For the text-containing cell, return its midpoint in [X, Y] coordinate format. 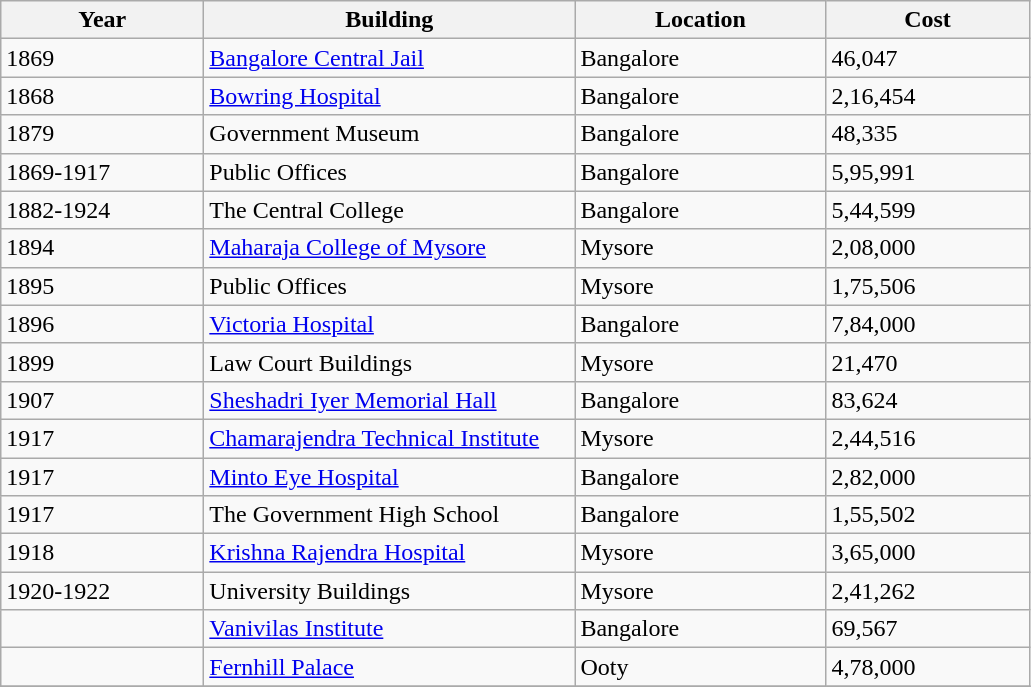
Vanivilas Institute [390, 629]
2,82,000 [928, 477]
7,84,000 [928, 324]
1,75,506 [928, 286]
1899 [102, 362]
1,55,502 [928, 515]
Building [390, 20]
Minto Eye Hospital [390, 477]
Law Court Buildings [390, 362]
1894 [102, 248]
1868 [102, 96]
University Buildings [390, 591]
2,16,454 [928, 96]
1918 [102, 553]
83,624 [928, 400]
Bangalore Central Jail [390, 58]
1896 [102, 324]
The Central College [390, 210]
1920-1922 [102, 591]
69,567 [928, 629]
1869 [102, 58]
Government Museum [390, 134]
3,65,000 [928, 553]
Krishna Rajendra Hospital [390, 553]
4,78,000 [928, 667]
1879 [102, 134]
21,470 [928, 362]
5,44,599 [928, 210]
1907 [102, 400]
Maharaja College of Mysore [390, 248]
5,95,991 [928, 172]
1882-1924 [102, 210]
Victoria Hospital [390, 324]
Ooty [700, 667]
Fernhill Palace [390, 667]
2,44,516 [928, 438]
48,335 [928, 134]
Cost [928, 20]
46,047 [928, 58]
Year [102, 20]
1869-1917 [102, 172]
The Government High School [390, 515]
Location [700, 20]
2,41,262 [928, 591]
Sheshadri Iyer Memorial Hall [390, 400]
Bowring Hospital [390, 96]
1895 [102, 286]
Chamarajendra Technical Institute [390, 438]
2,08,000 [928, 248]
